Determine the (x, y) coordinate at the center of the cell enclosing the given text.  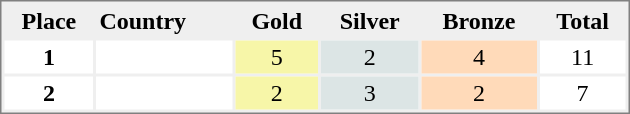
3 (370, 92)
Silver (370, 20)
Country (164, 20)
Bronze (479, 20)
Total (583, 20)
1 (48, 56)
11 (583, 56)
5 (276, 56)
7 (583, 92)
4 (479, 56)
Gold (276, 20)
Place (48, 20)
